Determine the (X, Y) coordinate at the center of the cell enclosing the given text.  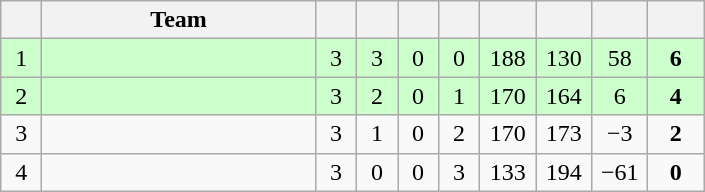
194 (564, 172)
Team (179, 20)
164 (564, 96)
−3 (620, 134)
173 (564, 134)
−61 (620, 172)
130 (564, 58)
133 (508, 172)
58 (620, 58)
188 (508, 58)
